Detect which cell encompasses the target text, then output its [x, y] center coordinate. 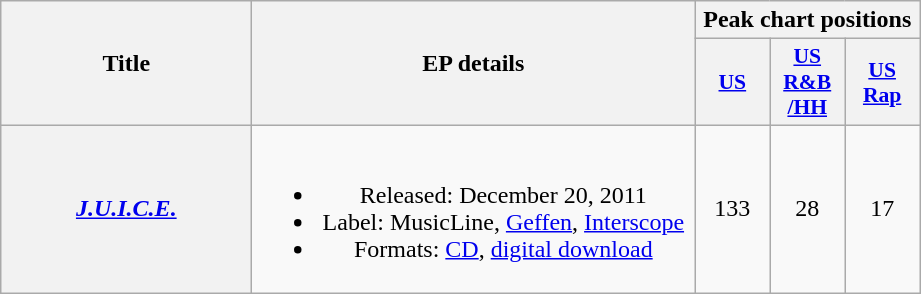
J.U.I.C.E. [126, 208]
USRap [882, 82]
Released: December 20, 2011Label: MusicLine, Geffen, InterscopeFormats: CD, digital download [474, 208]
17 [882, 208]
USR&B/HH [808, 82]
Title [126, 64]
28 [808, 208]
EP details [474, 64]
Peak chart positions [808, 20]
133 [732, 208]
US [732, 82]
